Pinpoint the cell where the given text exists, returning its (X, Y) midpoint coordinate. 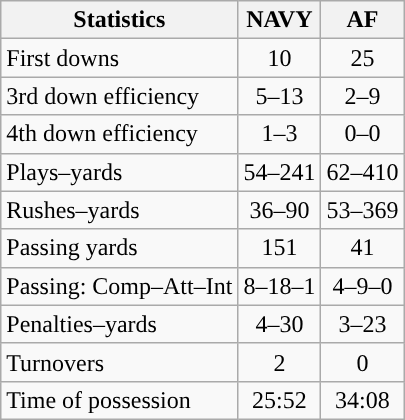
First downs (120, 58)
62–410 (362, 172)
Statistics (120, 20)
Plays–yards (120, 172)
3rd down efficiency (120, 96)
25 (362, 58)
2 (280, 362)
3–23 (362, 324)
Passing: Comp–Att–Int (120, 286)
Passing yards (120, 248)
4th down efficiency (120, 134)
36–90 (280, 210)
41 (362, 248)
0–0 (362, 134)
NAVY (280, 20)
5–13 (280, 96)
Penalties–yards (120, 324)
4–30 (280, 324)
AF (362, 20)
54–241 (280, 172)
Rushes–yards (120, 210)
53–369 (362, 210)
10 (280, 58)
0 (362, 362)
8–18–1 (280, 286)
1–3 (280, 134)
Time of possession (120, 400)
4–9–0 (362, 286)
25:52 (280, 400)
34:08 (362, 400)
151 (280, 248)
Turnovers (120, 362)
2–9 (362, 96)
